Output the (X, Y) coordinate of the center of the cell containing the given text.  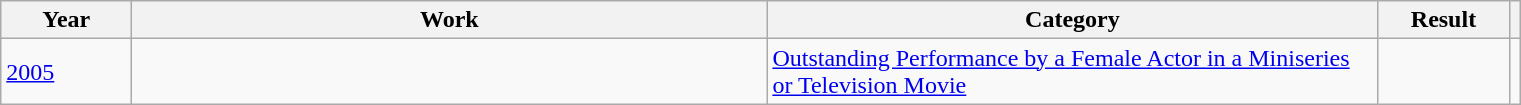
Outstanding Performance by a Female Actor in a Miniseries or Television Movie (1072, 72)
Category (1072, 20)
Result (1444, 20)
2005 (66, 72)
Year (66, 20)
Work (450, 20)
